Pinpoint the cell where the given text exists, returning its [X, Y] midpoint coordinate. 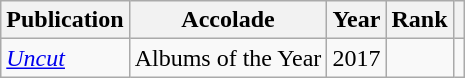
Albums of the Year [228, 58]
Rank [420, 20]
2017 [356, 58]
Accolade [228, 20]
Year [356, 20]
Publication [65, 20]
Uncut [65, 58]
